Output the [X, Y] coordinate of the center of the cell containing the given text.  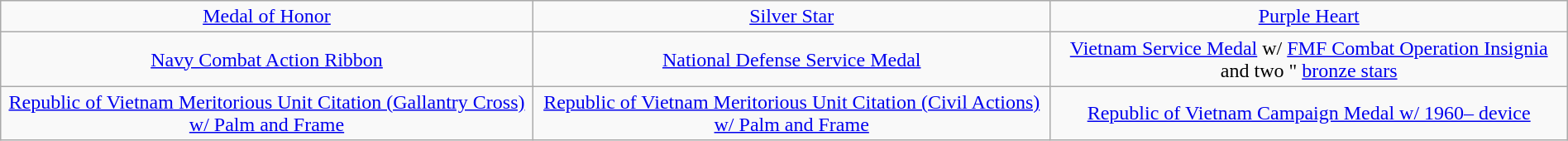
Vietnam Service Medal w/ FMF Combat Operation Insignia and two " bronze stars [1308, 60]
Medal of Honor [267, 17]
Republic of Vietnam Meritorious Unit Citation (Civil Actions) w/ Palm and Frame [791, 113]
Silver Star [791, 17]
Purple Heart [1308, 17]
Navy Combat Action Ribbon [267, 60]
Republic of Vietnam Meritorious Unit Citation (Gallantry Cross) w/ Palm and Frame [267, 113]
National Defense Service Medal [791, 60]
Republic of Vietnam Campaign Medal w/ 1960– device [1308, 113]
